Output the (x, y) coordinate of the center of the cell containing the given text.  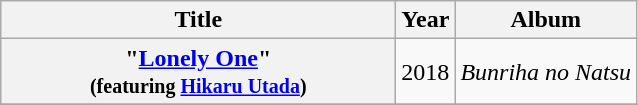
Album (546, 20)
"Lonely One"(featuring Hikaru Utada) (198, 72)
Bunriha no Natsu (546, 72)
Year (426, 20)
Title (198, 20)
2018 (426, 72)
